Find where the given text appears and provide that cell's center as [X, Y] coordinate. 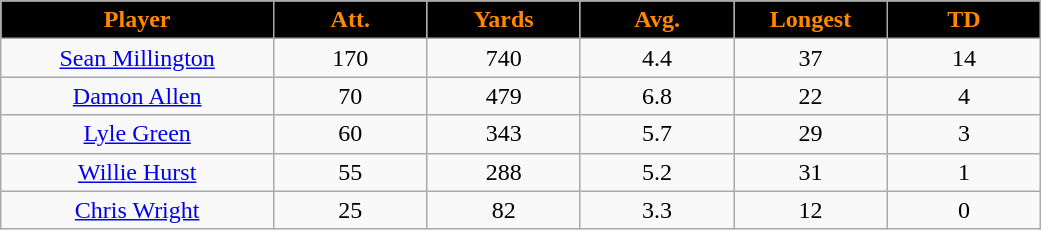
740 [504, 58]
0 [964, 210]
12 [810, 210]
Longest [810, 20]
Lyle Green [138, 134]
TD [964, 20]
343 [504, 134]
Chris Wright [138, 210]
70 [350, 96]
82 [504, 210]
4.4 [656, 58]
22 [810, 96]
Yards [504, 20]
Willie Hurst [138, 172]
3.3 [656, 210]
55 [350, 172]
5.2 [656, 172]
Damon Allen [138, 96]
37 [810, 58]
6.8 [656, 96]
170 [350, 58]
Att. [350, 20]
288 [504, 172]
Avg. [656, 20]
25 [350, 210]
3 [964, 134]
31 [810, 172]
5.7 [656, 134]
Sean Millington [138, 58]
14 [964, 58]
Player [138, 20]
1 [964, 172]
60 [350, 134]
29 [810, 134]
4 [964, 96]
479 [504, 96]
